Output the (X, Y) coordinate of the center of the cell containing the given text.  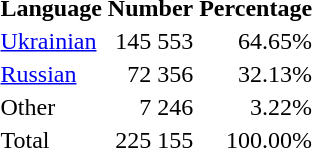
72 356 (150, 74)
7 246 (150, 107)
145 553 (150, 41)
